Detect which cell encompasses the target text, then output its (x, y) center coordinate. 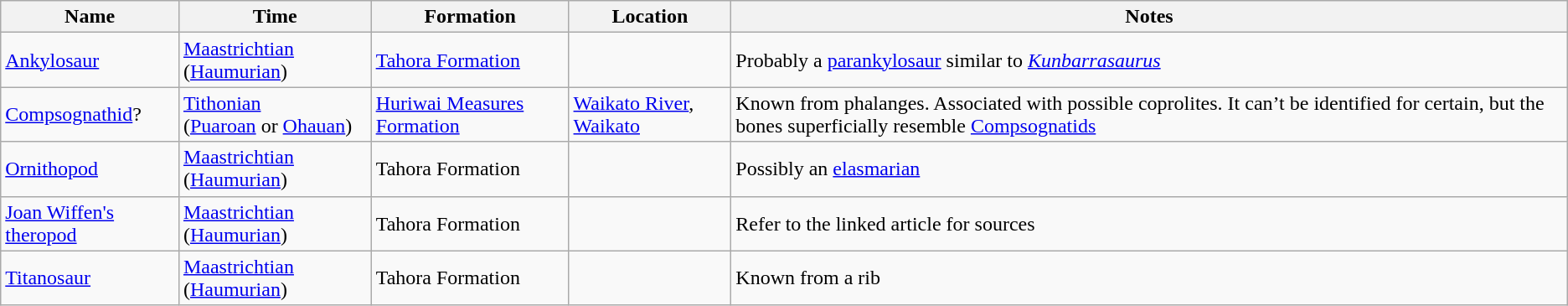
Ornithopod (90, 169)
Location (650, 17)
Known from phalanges. Associated with possible coprolites. It can’t be identified for certain, but the bones superficially resemble Compsognatids (1149, 114)
Notes (1149, 17)
Probably a parankylosaur similar to Kunbarrasaurus (1149, 60)
Compsognathid? (90, 114)
Ankylosaur (90, 60)
Waikato River, Waikato (650, 114)
Name (90, 17)
Tithonian(Puaroan or Ohauan) (275, 114)
Possibly an elasmarian (1149, 169)
Joan Wiffen's theropod (90, 223)
Time (275, 17)
Known from a rib (1149, 278)
Refer to the linked article for sources (1149, 223)
Titanosaur (90, 278)
Formation (470, 17)
Huriwai Measures Formation (470, 114)
